Scan for the cell matching the given text and deliver its (X, Y) coordinate at center. 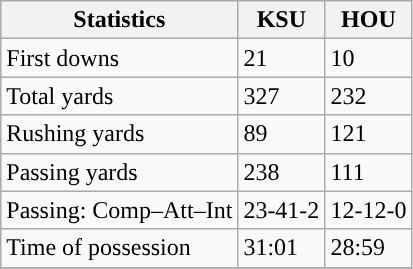
238 (282, 172)
10 (368, 58)
111 (368, 172)
21 (282, 58)
12-12-0 (368, 210)
28:59 (368, 248)
Passing yards (120, 172)
Time of possession (120, 248)
Total yards (120, 96)
HOU (368, 20)
Rushing yards (120, 134)
23-41-2 (282, 210)
232 (368, 96)
First downs (120, 58)
31:01 (282, 248)
327 (282, 96)
Passing: Comp–Att–Int (120, 210)
Statistics (120, 20)
121 (368, 134)
KSU (282, 20)
89 (282, 134)
